Provide the [x, y] coordinate of the cell's center where the given text is located.  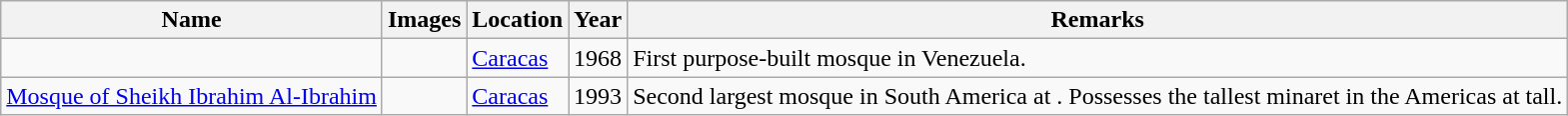
Name [192, 20]
Mosque of Sheikh Ibrahim Al-Ibrahim [192, 96]
Location [518, 20]
First purpose-built mosque in Venezuela. [1097, 58]
1968 [598, 58]
1993 [598, 96]
Remarks [1097, 20]
Year [598, 20]
Second largest mosque in South America at . Possesses the tallest minaret in the Americas at tall. [1097, 96]
Images [424, 20]
